Search for the cell housing the specified text and yield its (x, y) center coordinate. 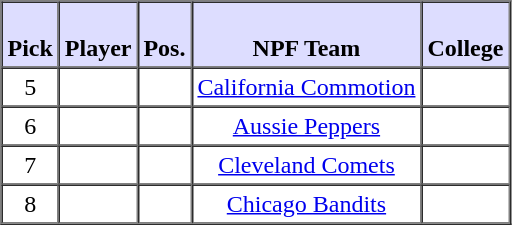
Chicago Bandits (306, 204)
Aussie Peppers (306, 126)
8 (30, 204)
Pick (30, 35)
5 (30, 88)
California Commotion (306, 88)
7 (30, 166)
6 (30, 126)
Pos. (164, 35)
Player (98, 35)
Cleveland Comets (306, 166)
College (465, 35)
NPF Team (306, 35)
